Identify which cell holds the provided text, then report its (X, Y) central coordinate. 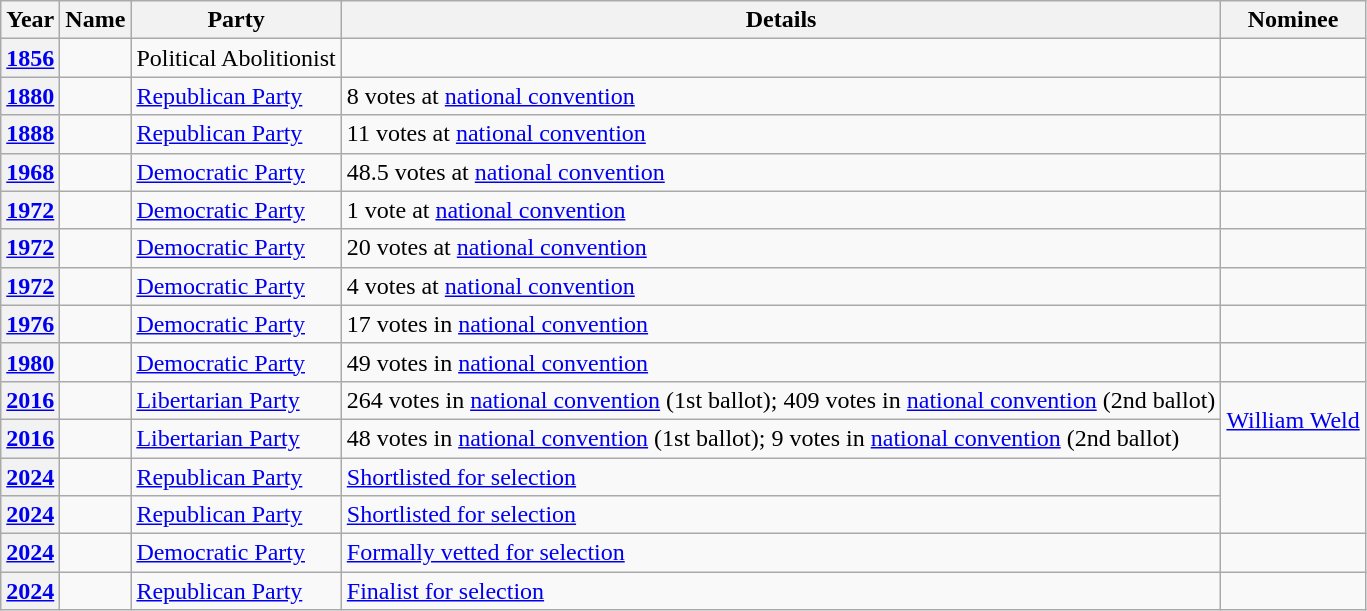
1856 (30, 58)
1888 (30, 134)
8 votes at national convention (781, 96)
Name (96, 20)
1 vote at national convention (781, 210)
Formally vetted for selection (781, 553)
1980 (30, 362)
1976 (30, 324)
Details (781, 20)
4 votes at national convention (781, 286)
264 votes in national convention (1st ballot); 409 votes in national convention (2nd ballot) (781, 400)
Year (30, 20)
1880 (30, 96)
17 votes in national convention (781, 324)
11 votes at national convention (781, 134)
Political Abolitionist (236, 58)
20 votes at national convention (781, 248)
1968 (30, 172)
Finalist for selection (781, 591)
49 votes in national convention (781, 362)
Nominee (1293, 20)
William Weld (1293, 419)
48.5 votes at national convention (781, 172)
48 votes in national convention (1st ballot); 9 votes in national convention (2nd ballot) (781, 438)
Party (236, 20)
